Identify which cell holds the provided text, then report its (X, Y) central coordinate. 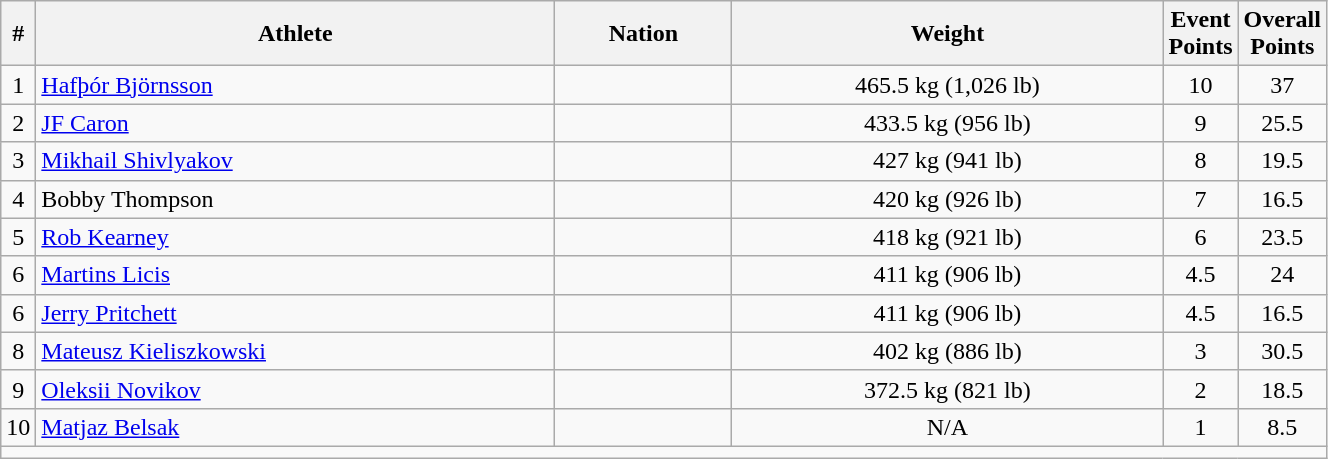
427 kg (941 lb) (948, 161)
30.5 (1282, 351)
23.5 (1282, 237)
37 (1282, 85)
4 (18, 199)
465.5 kg (1,026 lb) (948, 85)
Rob Kearney (296, 237)
402 kg (886 lb) (948, 351)
Bobby Thompson (296, 199)
Mikhail Shivlyakov (296, 161)
19.5 (1282, 161)
420 kg (926 lb) (948, 199)
Event Points (1200, 34)
N/A (948, 427)
JF Caron (296, 123)
25.5 (1282, 123)
7 (1200, 199)
Oleksii Novikov (296, 389)
Jerry Pritchett (296, 313)
Mateusz Kieliszkowski (296, 351)
# (18, 34)
Athlete (296, 34)
Matjaz Belsak (296, 427)
433.5 kg (956 lb) (948, 123)
18.5 (1282, 389)
24 (1282, 275)
Martins Licis (296, 275)
5 (18, 237)
Nation (644, 34)
418 kg (921 lb) (948, 237)
Weight (948, 34)
372.5 kg (821 lb) (948, 389)
8.5 (1282, 427)
Hafþór Björnsson (296, 85)
Overall Points (1282, 34)
